Capture the cell that displays the provided text and extract its (x, y) central coordinate. 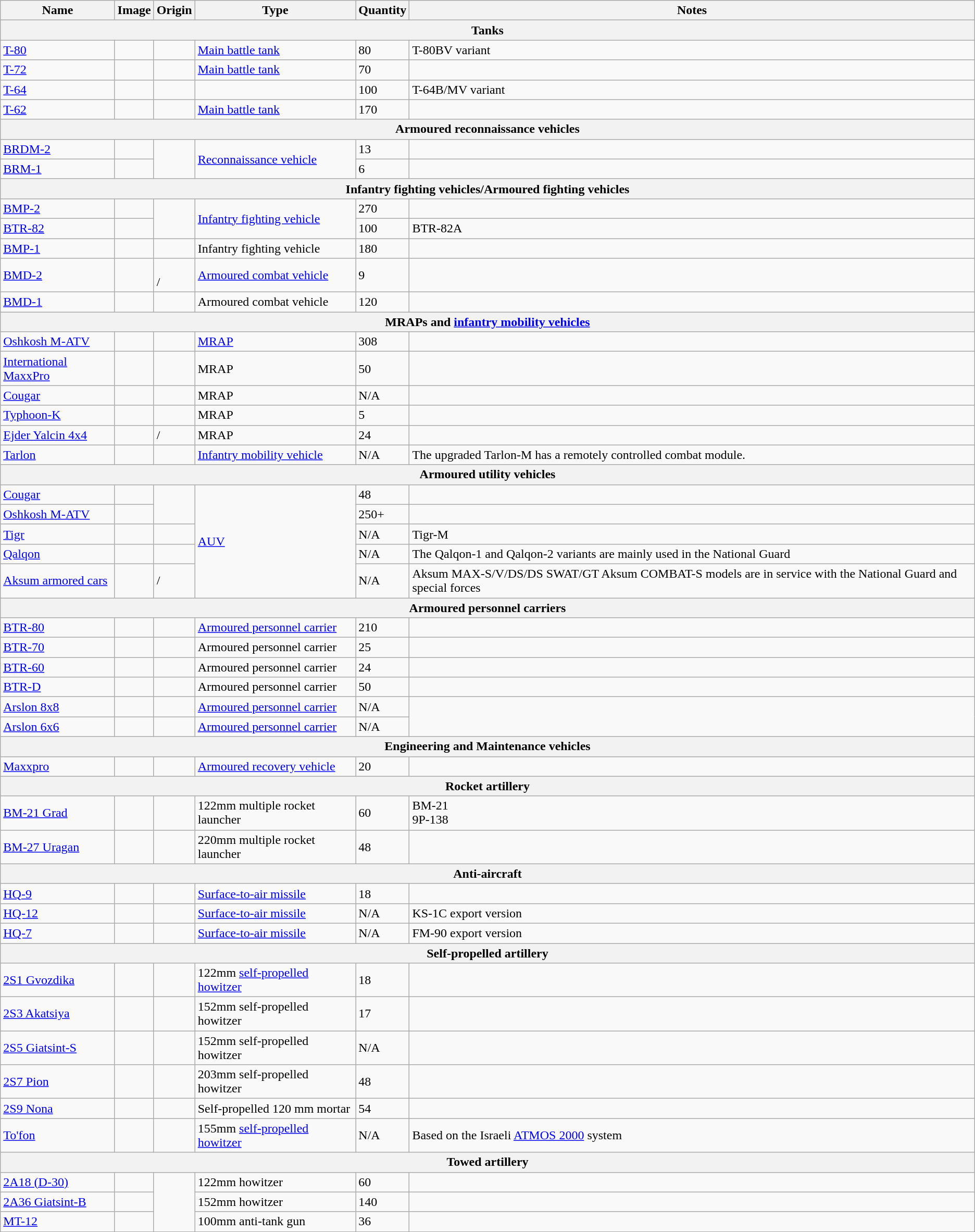
203mm self-propelled howitzer (275, 1081)
Type (275, 10)
BRDM-2 (57, 149)
2S3 Akatsiya (57, 1014)
FM-90 export version (692, 933)
T-72 (57, 70)
Notes (692, 10)
Rocket artillery (488, 786)
Self-propelled 120 mm mortar (275, 1109)
Engineering and Maintenance vehicles (488, 746)
Anti-aircraft (488, 874)
BMP-2 (57, 208)
180 (382, 248)
BTR-D (57, 687)
Tarlon (57, 455)
Quantity (382, 10)
220mm multiple rocket launcher (275, 847)
Ejder Yalcin 4x4 (57, 435)
Origin (174, 10)
T-64B/MV variant (692, 90)
T-80 (57, 50)
122mm howitzer (275, 1182)
BMD-1 (57, 302)
Name (57, 10)
250+ (382, 514)
140 (382, 1202)
270 (382, 208)
Reconnaissance vehicle (275, 159)
Maxxpro (57, 766)
Infantry fighting vehicles/Armoured fighting vehicles (488, 189)
308 (382, 342)
80 (382, 50)
BTR-82 (57, 228)
International MaxxPro (57, 369)
Tigr-M (692, 534)
Aksum armored cars (57, 580)
Typhoon-K (57, 415)
The Qalqon-1 and Qalqon-2 variants are mainly used in the National Guard (692, 554)
2S9 Nona (57, 1109)
6 (382, 169)
Arslon 6x6 (57, 727)
2S7 Pion (57, 1081)
20 (382, 766)
Qalqon (57, 554)
BTR-60 (57, 667)
KS-1C export version (692, 913)
HQ-12 (57, 913)
The upgraded Tarlon-M has a remotely controlled combat module. (692, 455)
T-80BV variant (692, 50)
Tanks (488, 30)
AUV (275, 541)
Based on the Israeli ATMOS 2000 system (692, 1136)
155mm self-propelled howitzer (275, 1136)
BTR-82A (692, 228)
BMP-1 (57, 248)
BM-27 Uragan (57, 847)
MT-12 (57, 1222)
Armoured recovery vehicle (275, 766)
Armoured reconnaissance vehicles (488, 129)
Infantry mobility vehicle (275, 455)
120 (382, 302)
BM-219P-138 (692, 813)
122mm self-propelled howitzer (275, 980)
100mm anti-tank gun (275, 1222)
170 (382, 109)
5 (382, 415)
Self-propelled artillery (488, 953)
BRM-1 (57, 169)
13 (382, 149)
Armoured utility vehicles (488, 475)
36 (382, 1222)
152mm howitzer (275, 1202)
54 (382, 1109)
BMD-2 (57, 275)
Armoured personnel carriers (488, 608)
MRAPs and infantry mobility vehicles (488, 322)
70 (382, 70)
9 (382, 275)
Image (134, 10)
Aksum MAX-S/V/DS/DS SWAT/GT Aksum COMBAT-S models are in service with the National Guard and special forces (692, 580)
T-64 (57, 90)
2S1 Gvozdika (57, 980)
210 (382, 628)
17 (382, 1014)
Towed artillery (488, 1162)
25 (382, 648)
T-62 (57, 109)
2A36 Giatsint-B (57, 1202)
BTR-80 (57, 628)
To'fon (57, 1136)
Tigr (57, 534)
2A18 (D-30) (57, 1182)
BTR-70 (57, 648)
Arslon 8x8 (57, 707)
HQ-7 (57, 933)
122mm multiple rocket launcher (275, 813)
2S5 Giatsint-S (57, 1048)
BM-21 Grad (57, 813)
HQ-9 (57, 893)
